Find where the given text appears and provide that cell's center as (X, Y) coordinate. 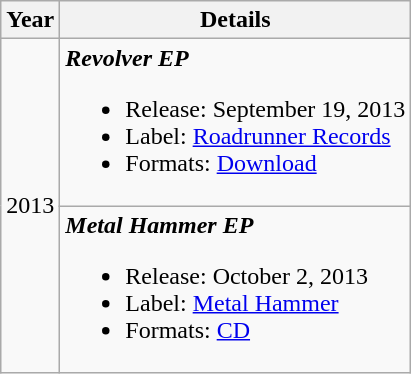
2013 (30, 206)
Year (30, 20)
Metal Hammer EPRelease: October 2, 2013Label: Metal HammerFormats: CD (236, 290)
Revolver EPRelease: September 19, 2013Label: Roadrunner RecordsFormats: Download (236, 122)
Details (236, 20)
